Extract the (X, Y) coordinate from the center of the cell holding the provided text.  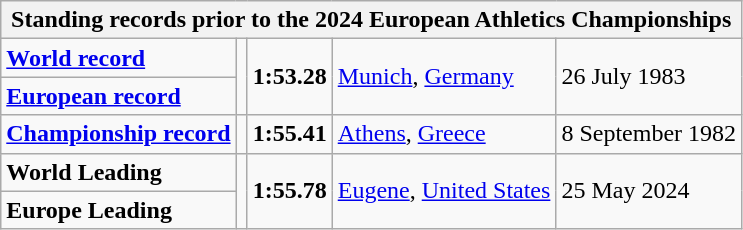
European record (118, 96)
1:55.41 (290, 134)
Championship record (118, 134)
Munich, Germany (444, 77)
World Leading (118, 172)
26 July 1983 (649, 77)
World record (118, 58)
Europe Leading (118, 210)
Eugene, United States (444, 191)
1:53.28 (290, 77)
Athens, Greece (444, 134)
8 September 1982 (649, 134)
1:55.78 (290, 191)
25 May 2024 (649, 191)
Standing records prior to the 2024 European Athletics Championships (372, 20)
